From the cell containing the given text, extract its center point as (x, y) coordinate. 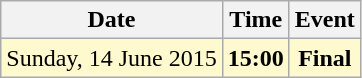
Time (256, 20)
15:00 (256, 58)
Sunday, 14 June 2015 (112, 58)
Final (324, 58)
Date (112, 20)
Event (324, 20)
